Return [X, Y] of the center of cell containing provided text 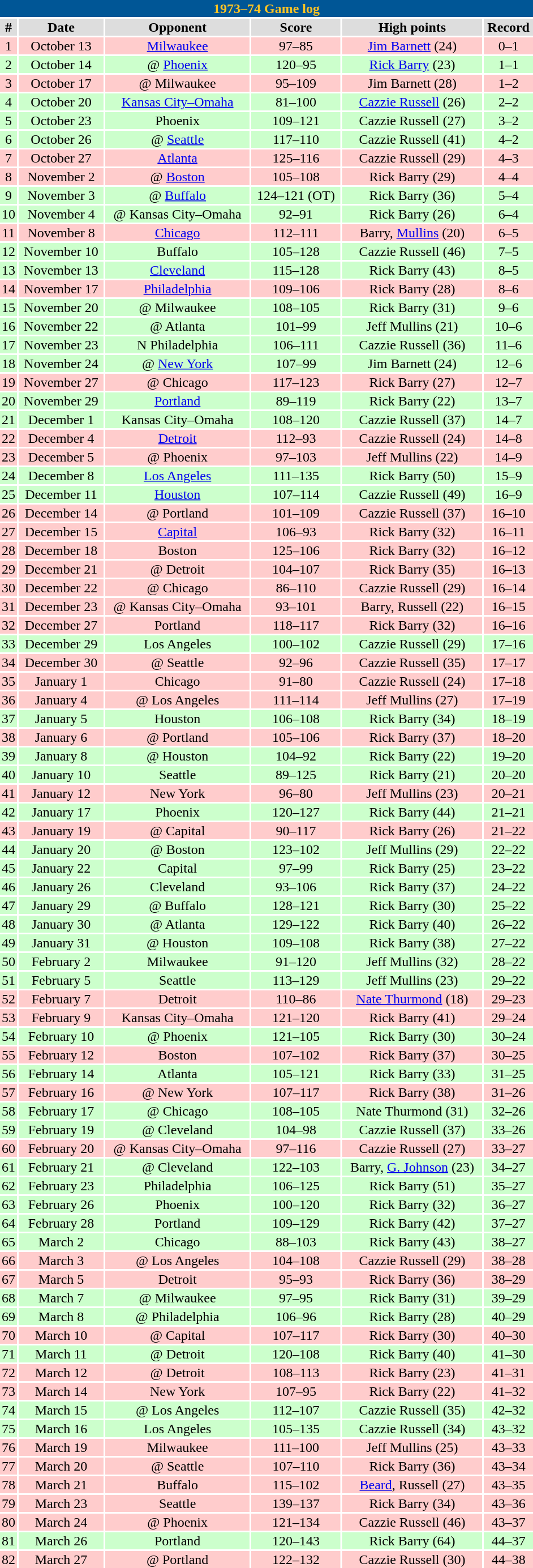
February 10 [61, 1036]
Score [295, 27]
18–19 [508, 719]
October 26 [61, 139]
November 27 [61, 382]
77 [8, 1466]
43–35 [508, 1485]
17–18 [508, 681]
81–100 [295, 102]
4–2 [508, 139]
117–123 [295, 382]
13 [8, 270]
105–108 [295, 177]
October 27 [61, 158]
112–93 [295, 438]
41 [8, 793]
33–27 [508, 1148]
November 29 [61, 401]
Beard, Russell (27) [412, 1485]
106–96 [295, 1317]
November 2 [61, 177]
24–22 [508, 887]
104–108 [295, 1261]
January 10 [61, 775]
109–129 [295, 1223]
118–117 [295, 625]
101–99 [295, 326]
107–102 [295, 1055]
95–109 [295, 83]
97–116 [295, 1148]
March 5 [61, 1279]
October 20 [61, 102]
February 20 [61, 1148]
16–10 [508, 513]
36–27 [508, 1204]
1 [8, 46]
January 26 [61, 887]
1–1 [508, 65]
37 [8, 719]
73 [8, 1391]
March 12 [61, 1373]
30 [8, 588]
69 [8, 1317]
6–5 [508, 233]
February 12 [61, 1055]
Rick Barry (29) [412, 177]
December 18 [61, 550]
32–26 [508, 1111]
20–20 [508, 775]
November 3 [61, 195]
120–127 [295, 812]
36 [8, 700]
16–12 [508, 550]
December 21 [61, 569]
81 [8, 1541]
129–122 [295, 924]
December 5 [61, 457]
47 [8, 905]
86–110 [295, 588]
121–105 [295, 1036]
35 [8, 681]
February 28 [61, 1223]
106–125 [295, 1186]
January 5 [61, 719]
38 [8, 737]
45 [8, 868]
64 [8, 1223]
120–108 [295, 1354]
Jeff Mullins (32) [412, 962]
Date [61, 27]
14 [8, 289]
October 17 [61, 83]
December 14 [61, 513]
February 26 [61, 1204]
109–108 [295, 943]
October 23 [61, 121]
3 [8, 83]
January 1 [61, 681]
March 16 [61, 1429]
52 [8, 999]
Cazzie Russell (49) [412, 494]
44 [8, 849]
33 [8, 644]
November 22 [61, 326]
Rick Barry (50) [412, 476]
34 [8, 663]
March 3 [61, 1261]
January 30 [61, 924]
65 [8, 1242]
7 [8, 158]
115–128 [295, 270]
108–120 [295, 420]
106–111 [295, 345]
4–4 [508, 177]
February 14 [61, 1074]
115–102 [295, 1485]
46 [8, 887]
67 [8, 1279]
February 19 [61, 1130]
71 [8, 1354]
35–27 [508, 1186]
42–32 [508, 1410]
96–80 [295, 793]
18–20 [508, 737]
34–27 [508, 1167]
57 [8, 1092]
38–27 [508, 1242]
91–120 [295, 962]
110–86 [295, 999]
18 [8, 364]
23 [8, 457]
31–25 [508, 1074]
December 8 [61, 476]
29–24 [508, 1018]
January 31 [61, 943]
Nate Thurmond (31) [412, 1111]
78 [8, 1485]
March 2 [61, 1242]
27–22 [508, 943]
121–120 [295, 1018]
March 20 [61, 1466]
107–95 [295, 1391]
January 4 [61, 700]
Jeff Mullins (29) [412, 849]
23–22 [508, 868]
16–15 [508, 606]
February 5 [61, 980]
24 [8, 476]
48 [8, 924]
March 27 [61, 1560]
122–132 [295, 1560]
55 [8, 1055]
79 [8, 1503]
74 [8, 1410]
15–9 [508, 476]
40–29 [508, 1317]
120–95 [295, 65]
2 [8, 65]
December 29 [61, 644]
March 14 [61, 1391]
117–110 [295, 139]
62 [8, 1186]
41–32 [508, 1391]
40–30 [508, 1335]
March 7 [61, 1298]
November 20 [61, 307]
125–116 [295, 158]
5 [8, 121]
92–96 [295, 663]
Jim Barnett (28) [412, 83]
February 7 [61, 999]
7–5 [508, 251]
50 [8, 962]
56 [8, 1074]
109–106 [295, 289]
Rick Barry (27) [412, 382]
29 [8, 569]
107–99 [295, 364]
10–6 [508, 326]
43–36 [508, 1503]
44–38 [508, 1560]
November 23 [61, 345]
Jeff Mullins (25) [412, 1447]
13–7 [508, 401]
121–134 [295, 1522]
104–98 [295, 1130]
100–120 [295, 1204]
39–29 [508, 1298]
106–108 [295, 719]
120–143 [295, 1541]
November 8 [61, 233]
December 27 [61, 625]
42 [8, 812]
November 13 [61, 270]
October 13 [61, 46]
9–6 [508, 307]
104–107 [295, 569]
14–7 [508, 420]
21–21 [508, 812]
November 10 [61, 251]
Rick Barry (64) [412, 1541]
90–117 [295, 831]
Cazzie Russell (34) [412, 1429]
41–31 [508, 1373]
12 [8, 251]
16–11 [508, 532]
97–103 [295, 457]
59 [8, 1130]
0–1 [508, 46]
Record [508, 27]
28 [8, 550]
29–23 [508, 999]
123–102 [295, 849]
1–2 [508, 83]
61 [8, 1167]
89–125 [295, 775]
December 4 [61, 438]
89–119 [295, 401]
December 1 [61, 420]
17–16 [508, 644]
128–121 [295, 905]
March 10 [61, 1335]
43–32 [508, 1429]
February 9 [61, 1018]
17 [8, 345]
Cazzie Russell (30) [412, 1560]
43–33 [508, 1447]
39 [8, 756]
105–121 [295, 1074]
January 6 [61, 737]
60 [8, 1148]
16–14 [508, 588]
February 2 [61, 962]
Rick Barry (42) [412, 1223]
72 [8, 1373]
Cazzie Russell (41) [412, 139]
10 [8, 214]
11 [8, 233]
Cazzie Russell (36) [412, 345]
16–16 [508, 625]
Rick Barry (44) [412, 812]
111–135 [295, 476]
January 22 [61, 868]
68 [8, 1298]
Barry, Russell (22) [412, 606]
February 16 [61, 1092]
112–111 [295, 233]
22–22 [508, 849]
38–28 [508, 1261]
43–37 [508, 1522]
139–137 [295, 1503]
70 [8, 1335]
March 21 [61, 1485]
25 [8, 494]
March 15 [61, 1410]
122–103 [295, 1167]
101–109 [295, 513]
October 14 [61, 65]
Nate Thurmond (18) [412, 999]
109–121 [295, 121]
Rick Barry (21) [412, 775]
20–21 [508, 793]
December 23 [61, 606]
30–24 [508, 1036]
Jeff Mullins (22) [412, 457]
12–6 [508, 364]
8–5 [508, 270]
16–9 [508, 494]
November 4 [61, 214]
January 17 [61, 812]
Rick Barry (35) [412, 569]
March 23 [61, 1503]
19 [8, 382]
N Philadelphia [178, 345]
111–100 [295, 1447]
97–85 [295, 46]
3–2 [508, 121]
16 [8, 326]
December 15 [61, 532]
December 22 [61, 588]
26–22 [508, 924]
97–95 [295, 1298]
111–114 [295, 700]
January 8 [61, 756]
88–103 [295, 1242]
# [8, 27]
High points [412, 27]
95–93 [295, 1279]
105–135 [295, 1429]
113–129 [295, 980]
4–3 [508, 158]
93–101 [295, 606]
26 [8, 513]
8–6 [508, 289]
43 [8, 831]
March 24 [61, 1522]
49 [8, 943]
12–7 [508, 382]
75 [8, 1429]
33–26 [508, 1130]
30–25 [508, 1055]
66 [8, 1261]
5–4 [508, 195]
92–91 [295, 214]
82 [8, 1560]
125–106 [295, 550]
Rick Barry (25) [412, 868]
March 19 [61, 1447]
40 [8, 775]
107–114 [295, 494]
14–8 [508, 438]
Barry, G. Johnson (23) [412, 1167]
February 23 [61, 1186]
100–102 [295, 644]
January 12 [61, 793]
November 17 [61, 289]
32 [8, 625]
54 [8, 1036]
March 11 [61, 1354]
31–26 [508, 1092]
16–13 [508, 569]
8 [8, 177]
15 [8, 307]
106–93 [295, 532]
112–107 [295, 1410]
105–106 [295, 737]
38–29 [508, 1279]
Cazzie Russell (26) [412, 102]
17–19 [508, 700]
4 [8, 102]
107–110 [295, 1466]
Jeff Mullins (27) [412, 700]
December 30 [61, 663]
27 [8, 532]
January 20 [61, 849]
44–37 [508, 1541]
Rick Barry (41) [412, 1018]
January 29 [61, 905]
March 26 [61, 1541]
Opponent [178, 27]
17–17 [508, 663]
November 24 [61, 364]
51 [8, 980]
6 [8, 139]
80 [8, 1522]
58 [8, 1111]
37–27 [508, 1223]
2–2 [508, 102]
Barry, Mullins (20) [412, 233]
53 [8, 1018]
29–22 [508, 980]
31 [8, 606]
43–34 [508, 1466]
14–9 [508, 457]
21 [8, 420]
104–92 [295, 756]
91–80 [295, 681]
63 [8, 1204]
Rick Barry (51) [412, 1186]
124–121 (OT) [295, 195]
108–113 [295, 1373]
1973–74 Game log [266, 8]
76 [8, 1447]
25–22 [508, 905]
March 8 [61, 1317]
Jeff Mullins (21) [412, 326]
93–106 [295, 887]
20 [8, 401]
22 [8, 438]
11–6 [508, 345]
41–30 [508, 1354]
28–22 [508, 962]
105–128 [295, 251]
December 11 [61, 494]
9 [8, 195]
21–22 [508, 831]
January 19 [61, 831]
6–4 [508, 214]
19–20 [508, 756]
Rick Barry (33) [412, 1074]
@ Philadelphia [178, 1317]
97–99 [295, 868]
February 17 [61, 1111]
February 21 [61, 1167]
